Scan for the cell matching the given text and deliver its [x, y] coordinate at center. 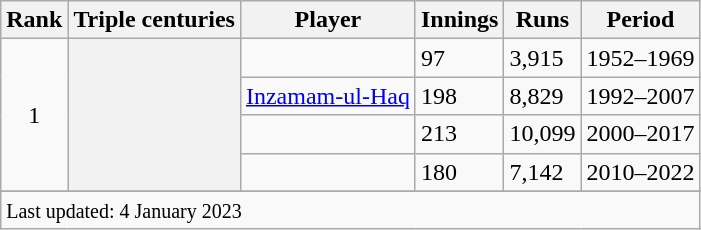
1952–1969 [640, 58]
Runs [542, 20]
3,915 [542, 58]
1992–2007 [640, 96]
Last updated: 4 January 2023 [350, 210]
Triple centuries [154, 20]
1 [34, 115]
180 [459, 172]
Player [328, 20]
2000–2017 [640, 134]
7,142 [542, 172]
Inzamam-ul-Haq [328, 96]
2010–2022 [640, 172]
Period [640, 20]
8,829 [542, 96]
10,099 [542, 134]
213 [459, 134]
97 [459, 58]
198 [459, 96]
Rank [34, 20]
Innings [459, 20]
